Scan for the cell matching the given text and deliver its (X, Y) coordinate at center. 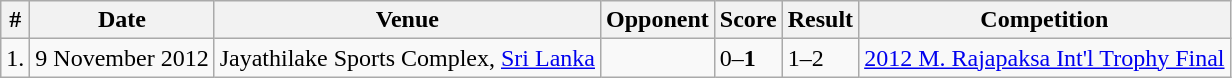
2012 M. Rajapaksa Int'l Trophy Final (1044, 58)
1–2 (820, 58)
Competition (1044, 20)
0–1 (748, 58)
Opponent (658, 20)
9 November 2012 (122, 58)
Date (122, 20)
Jayathilake Sports Complex, Sri Lanka (407, 58)
Score (748, 20)
Result (820, 20)
# (16, 20)
1. (16, 58)
Venue (407, 20)
